Find where the given text appears and provide that cell's center as [x, y] coordinate. 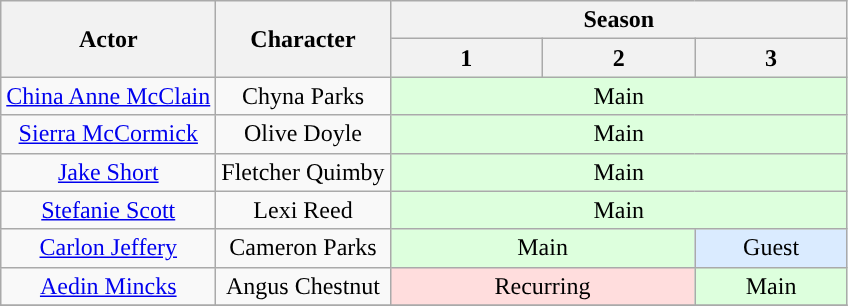
Jake Short [108, 172]
Aedin Mincks [108, 286]
Guest [771, 248]
Season [618, 20]
Recurring [542, 286]
Olive Doyle [303, 134]
Angus Chestnut [303, 286]
Actor [108, 39]
Fletcher Quimby [303, 172]
Cameron Parks [303, 248]
Carlon Jeffery [108, 248]
Lexi Reed [303, 210]
Character [303, 39]
3 [771, 58]
Stefanie Scott [108, 210]
China Anne McClain [108, 96]
Sierra McCormick [108, 134]
2 [619, 58]
Chyna Parks [303, 96]
1 [466, 58]
